For the text-containing cell, return its midpoint in [X, Y] coordinate format. 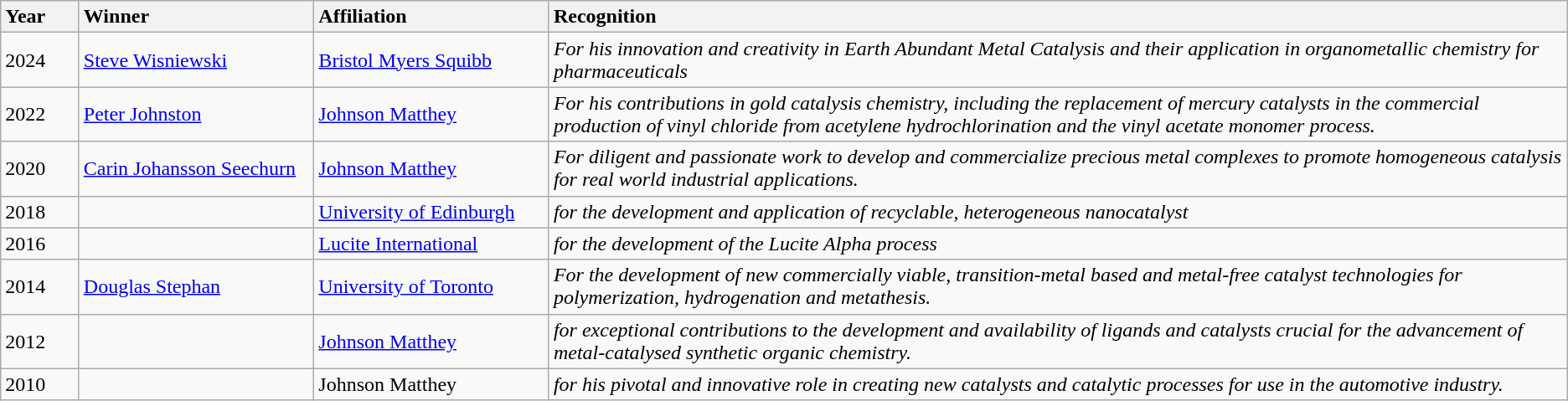
for his pivotal and innovative role in creating new catalysts and catalytic processes for use in the automotive industry. [1058, 384]
Lucite International [432, 244]
Carin Johansson Seechurn [196, 169]
University of Edinburgh [432, 212]
2012 [40, 342]
Recognition [1058, 17]
For his innovation and creativity in Earth Abundant Metal Catalysis and their application in organometallic chemistry for pharmaceuticals [1058, 60]
Douglas Stephan [196, 286]
University of Toronto [432, 286]
2020 [40, 169]
Peter Johnston [196, 114]
2024 [40, 60]
Bristol Myers Squibb [432, 60]
2022 [40, 114]
2010 [40, 384]
2018 [40, 212]
2014 [40, 286]
Steve Wisniewski [196, 60]
Year [40, 17]
Affiliation [432, 17]
for the development and application of recyclable, heterogeneous nanocatalyst [1058, 212]
for the development of the Lucite Alpha process [1058, 244]
2016 [40, 244]
Winner [196, 17]
